Provide the (x, y) coordinate of the cell's center where the given text is located.  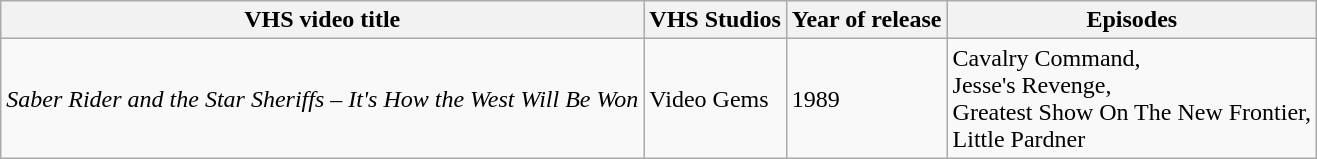
Year of release (866, 20)
VHS Studios (715, 20)
Video Gems (715, 98)
Saber Rider and the Star Sheriffs – It's How the West Will Be Won (322, 98)
Episodes (1132, 20)
Cavalry Command,Jesse's Revenge,Greatest Show On The New Frontier,Little Pardner (1132, 98)
VHS video title (322, 20)
1989 (866, 98)
